Return (X, Y) of the center of cell containing provided text 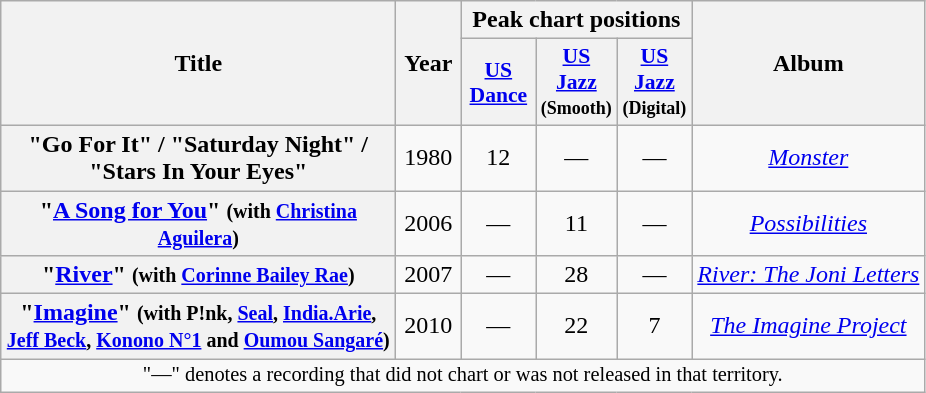
"Go For It" / "Saturday Night" / "Stars In Your Eyes" (198, 158)
11 (576, 222)
22 (576, 326)
7 (654, 326)
"Imagine" (with P!nk, Seal, India.Arie, Jeff Beck, Konono N°1 and Oumou Sangaré) (198, 326)
River: The Joni Letters (808, 275)
12 (498, 158)
Title (198, 64)
2006 (428, 222)
1980 (428, 158)
28 (576, 275)
US Dance (498, 82)
Year (428, 64)
"—" denotes a recording that did not chart or was not released in that territory. (463, 376)
"River" (with Corinne Bailey Rae) (198, 275)
US Jazz(Digital) (654, 82)
US Jazz(Smooth) (576, 82)
2010 (428, 326)
Peak chart positions (576, 20)
"A Song for You" (with Christina Aguilera) (198, 222)
Possibilities (808, 222)
Monster (808, 158)
2007 (428, 275)
The Imagine Project (808, 326)
Album (808, 64)
